Determine the (X, Y) coordinate at the center of the cell enclosing the given text.  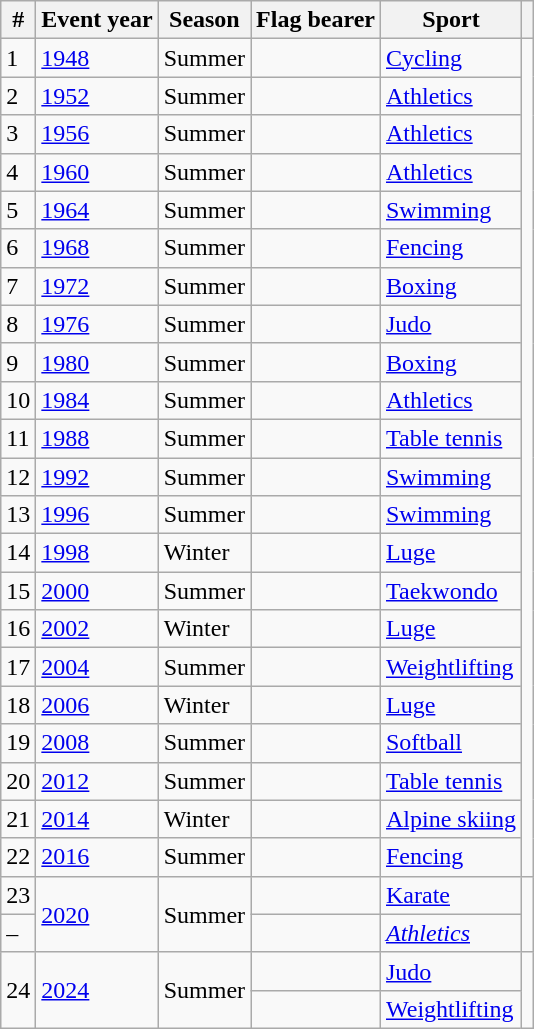
11 (18, 438)
6 (18, 248)
1998 (97, 553)
4 (18, 172)
2002 (97, 629)
# (18, 20)
23 (18, 895)
Sport (450, 20)
14 (18, 553)
1956 (97, 134)
17 (18, 667)
2014 (97, 819)
18 (18, 705)
2 (18, 96)
2012 (97, 781)
7 (18, 286)
3 (18, 134)
1 (18, 58)
1988 (97, 438)
Taekwondo (450, 591)
Karate (450, 895)
13 (18, 515)
2004 (97, 667)
1984 (97, 400)
12 (18, 477)
8 (18, 324)
2006 (97, 705)
Flag bearer (316, 20)
1976 (97, 324)
1952 (97, 96)
10 (18, 400)
2000 (97, 591)
5 (18, 210)
1960 (97, 172)
1968 (97, 248)
2024 (97, 990)
15 (18, 591)
Alpine skiing (450, 819)
2020 (97, 914)
2008 (97, 743)
1948 (97, 58)
Cycling (450, 58)
1992 (97, 477)
9 (18, 362)
Softball (450, 743)
2016 (97, 857)
19 (18, 743)
Event year (97, 20)
– (18, 933)
24 (18, 990)
16 (18, 629)
1996 (97, 515)
1964 (97, 210)
Season (204, 20)
1972 (97, 286)
20 (18, 781)
21 (18, 819)
22 (18, 857)
1980 (97, 362)
